Identify which cell holds the provided text, then report its (x, y) central coordinate. 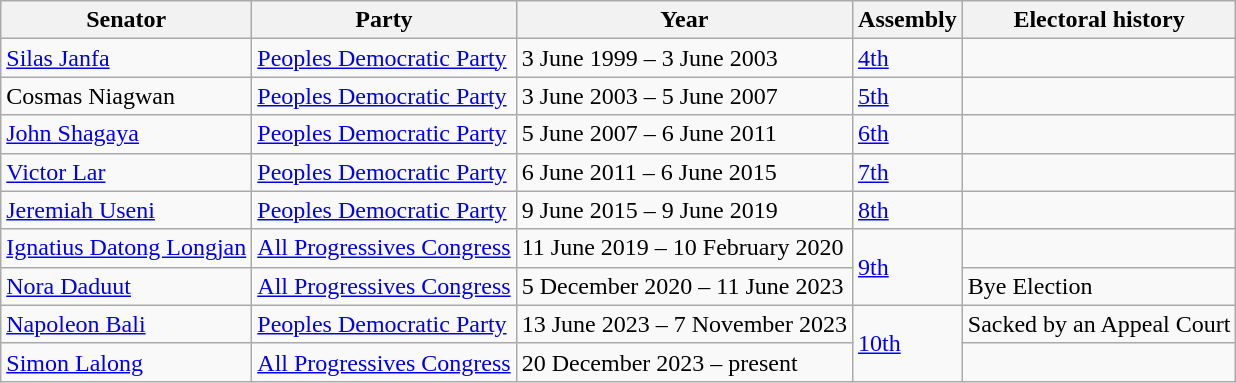
8th (908, 210)
3 June 1999 – 3 June 2003 (684, 58)
Napoleon Bali (126, 324)
Cosmas Niagwan (126, 96)
5 June 2007 – 6 June 2011 (684, 134)
7th (908, 172)
John Shagaya (126, 134)
5 December 2020 – 11 June 2023 (684, 286)
Electoral history (1099, 20)
11 June 2019 – 10 February 2020 (684, 248)
Nora Daduut (126, 286)
Jeremiah Useni (126, 210)
Bye Election (1099, 286)
10th (908, 343)
9th (908, 267)
4th (908, 58)
3 June 2003 – 5 June 2007 (684, 96)
9 June 2015 – 9 June 2019 (684, 210)
Sacked by an Appeal Court (1099, 324)
20 December 2023 – present (684, 362)
Simon Lalong (126, 362)
Victor Lar (126, 172)
13 June 2023 – 7 November 2023 (684, 324)
Party (384, 20)
6th (908, 134)
Senator (126, 20)
5th (908, 96)
Year (684, 20)
Ignatius Datong Longjan (126, 248)
Silas Janfa (126, 58)
6 June 2011 – 6 June 2015 (684, 172)
Assembly (908, 20)
